Extract the (X, Y) coordinate from the center of the cell holding the provided text.  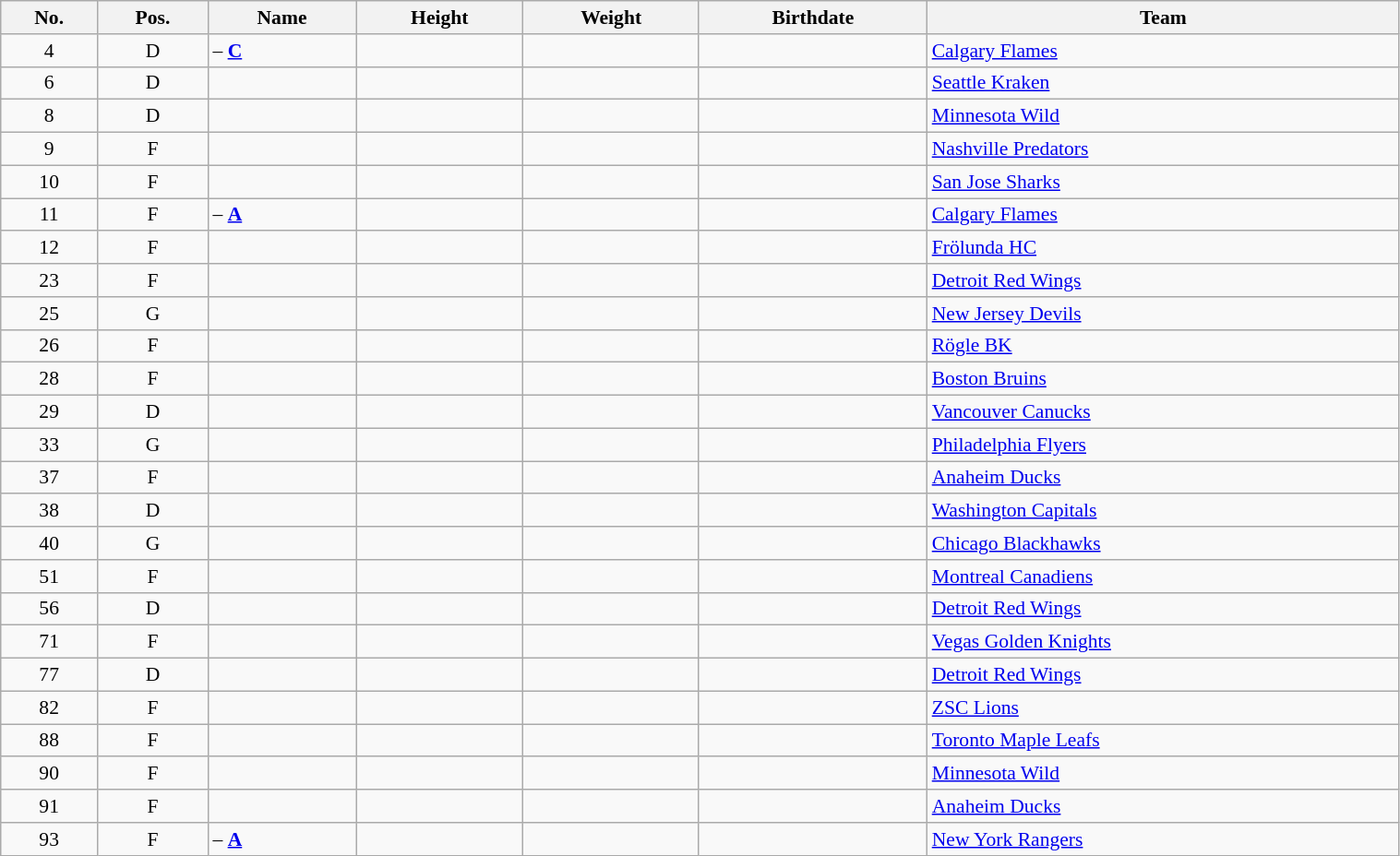
6 (50, 83)
Philadelphia Flyers (1163, 445)
Name (281, 18)
4 (50, 51)
Height (439, 18)
New York Rangers (1163, 839)
Vancouver Canucks (1163, 412)
Rögle BK (1163, 346)
77 (50, 675)
88 (50, 741)
Nashville Predators (1163, 149)
Birthdate (812, 18)
38 (50, 511)
Vegas Golden Knights (1163, 642)
33 (50, 445)
29 (50, 412)
Pos. (153, 18)
28 (50, 379)
Montreal Canadiens (1163, 577)
Seattle Kraken (1163, 83)
ZSC Lions (1163, 707)
51 (50, 577)
82 (50, 707)
40 (50, 543)
Chicago Blackhawks (1163, 543)
90 (50, 774)
Frölunda HC (1163, 248)
26 (50, 346)
25 (50, 314)
No. (50, 18)
11 (50, 215)
Washington Capitals (1163, 511)
56 (50, 609)
12 (50, 248)
23 (50, 280)
Toronto Maple Leafs (1163, 741)
37 (50, 478)
San Jose Sharks (1163, 182)
New Jersey Devils (1163, 314)
91 (50, 806)
9 (50, 149)
Team (1163, 18)
– C (281, 51)
Boston Bruins (1163, 379)
93 (50, 839)
10 (50, 182)
71 (50, 642)
8 (50, 116)
Weight (611, 18)
